Detect which cell encompasses the target text, then output its [x, y] center coordinate. 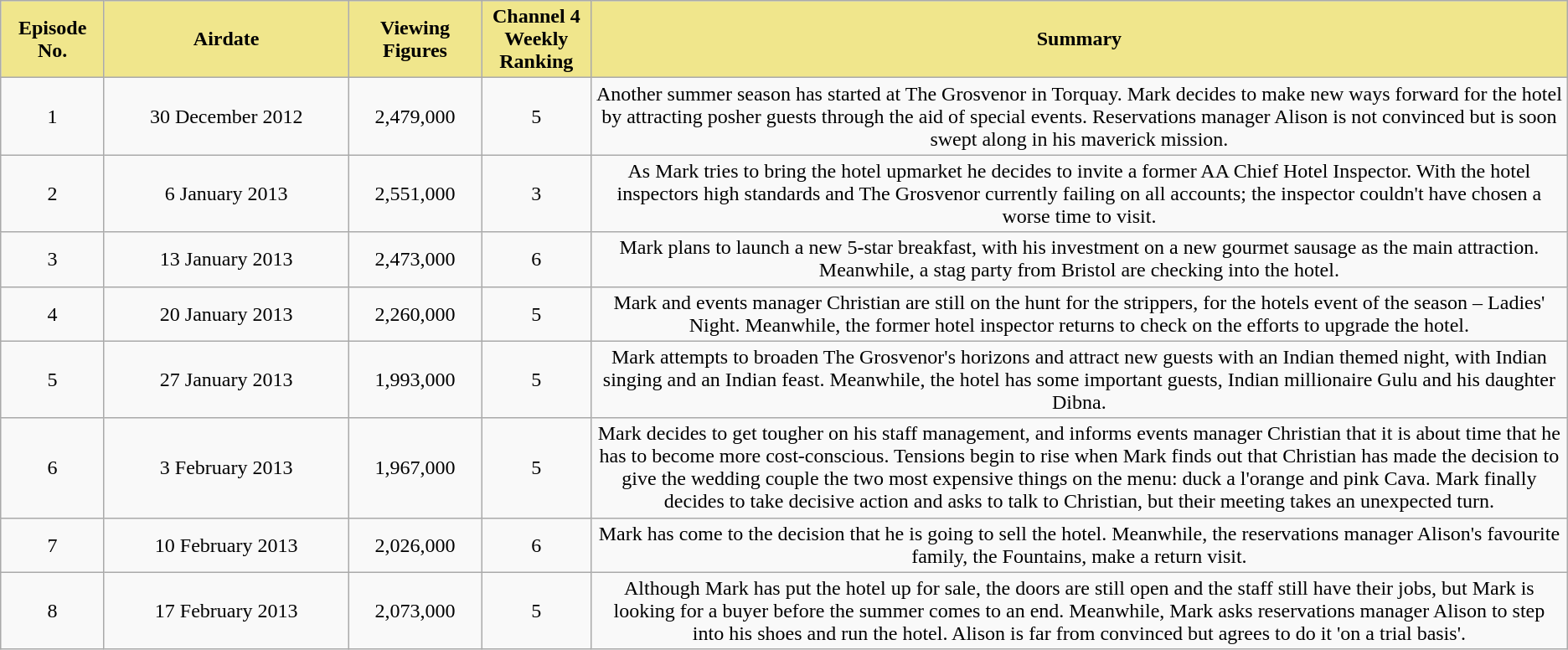
Summary [1080, 39]
Channel 4WeeklyRanking [536, 39]
1,967,000 [415, 467]
1,993,000 [415, 379]
2,026,000 [415, 544]
1 [53, 116]
30 December 2012 [226, 116]
10 February 2013 [226, 544]
Airdate [226, 39]
7 [53, 544]
ViewingFigures [415, 39]
2,479,000 [415, 116]
2,073,000 [415, 611]
17 February 2013 [226, 611]
EpisodeNo. [53, 39]
2,260,000 [415, 313]
4 [53, 313]
20 January 2013 [226, 313]
2,551,000 [415, 193]
8 [53, 611]
2,473,000 [415, 260]
13 January 2013 [226, 260]
27 January 2013 [226, 379]
6 January 2013 [226, 193]
2 [53, 193]
3 February 2013 [226, 467]
